Output the [x, y] coordinate of the center of the cell containing the given text.  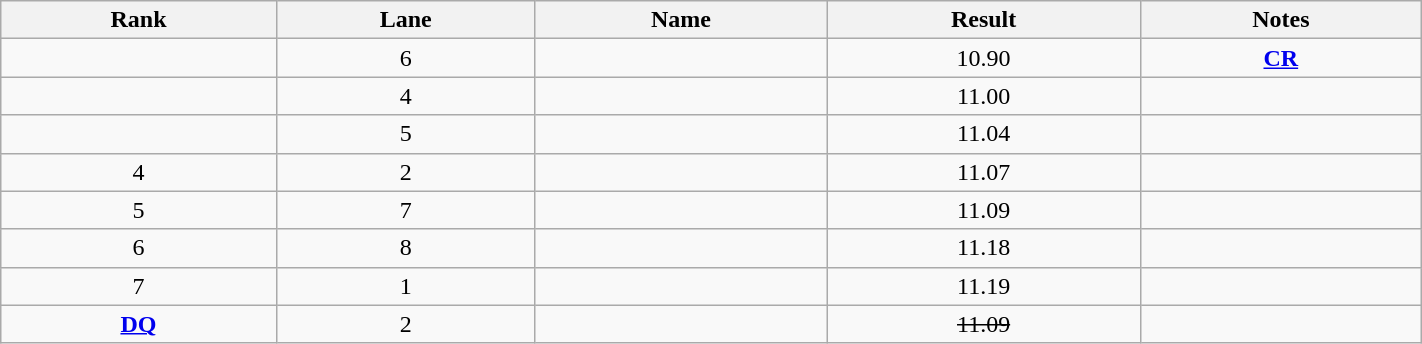
Name [681, 20]
8 [406, 248]
Rank [138, 20]
11.00 [984, 96]
11.07 [984, 172]
DQ [138, 324]
1 [406, 286]
CR [1280, 58]
Notes [1280, 20]
11.04 [984, 134]
Result [984, 20]
11.19 [984, 286]
Lane [406, 20]
10.90 [984, 58]
11.18 [984, 248]
